From the cell containing the given text, extract its center point as [x, y] coordinate. 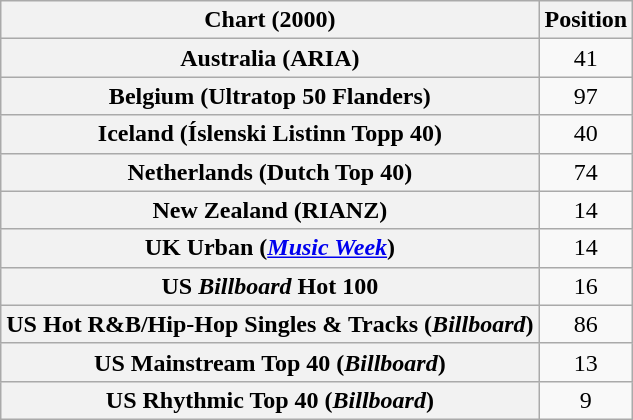
US Hot R&B/Hip-Hop Singles & Tracks (Billboard) [270, 324]
16 [586, 286]
40 [586, 134]
74 [586, 172]
Iceland (Íslenski Listinn Topp 40) [270, 134]
97 [586, 96]
9 [586, 400]
Netherlands (Dutch Top 40) [270, 172]
Position [586, 20]
UK Urban (Music Week) [270, 248]
US Rhythmic Top 40 (Billboard) [270, 400]
13 [586, 362]
US Billboard Hot 100 [270, 286]
41 [586, 58]
New Zealand (RIANZ) [270, 210]
Chart (2000) [270, 20]
Belgium (Ultratop 50 Flanders) [270, 96]
Australia (ARIA) [270, 58]
86 [586, 324]
US Mainstream Top 40 (Billboard) [270, 362]
